Pinpoint the cell where the given text exists, returning its [x, y] midpoint coordinate. 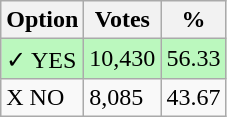
8,085 [122, 97]
56.33 [194, 59]
Option [42, 20]
Votes [122, 20]
% [194, 20]
X NO [42, 97]
✓ YES [42, 59]
43.67 [194, 97]
10,430 [122, 59]
